Search for the cell housing the specified text and yield its (X, Y) center coordinate. 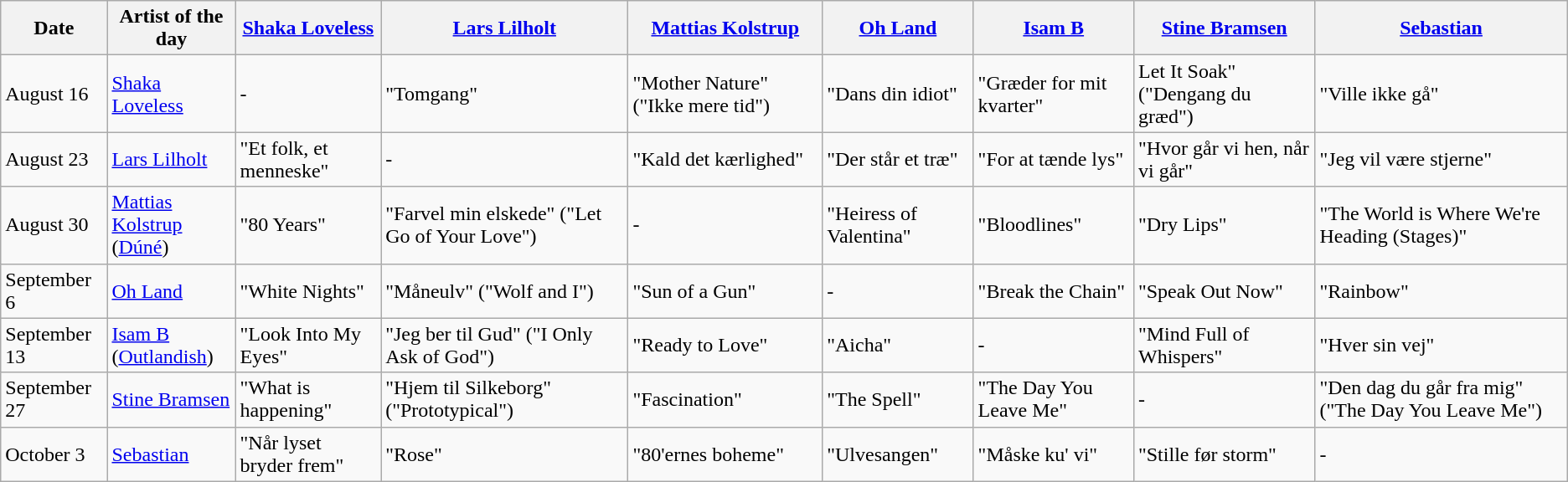
"Heiress of Valentina" (898, 225)
Let It Soak" ("Dengang du græd") (1225, 94)
"Et folk, et menneske" (308, 159)
"Når lyset bryder frem" (308, 454)
"Tomgang" (504, 94)
"Rainbow" (1441, 291)
"The Day You Leave Me" (1054, 400)
September 27 (54, 400)
"Kald det kærlighed" (725, 159)
"Den dag du går fra mig" ("The Day You Leave Me") (1441, 400)
"80'ernes boheme" (725, 454)
"Der står et træ" (898, 159)
Mattias Kolstrup (725, 28)
September 13 (54, 345)
"Hvor går vi hen, når vi går" (1225, 159)
"Dans din idiot" (898, 94)
Isam B(Outlandish) (171, 345)
"What is happening" (308, 400)
October 3 (54, 454)
August 30 (54, 225)
"Speak Out Now" (1225, 291)
"Bloodlines" (1054, 225)
"Jeg vil være stjerne" (1441, 159)
"The Spell" (898, 400)
"Farvel min elskede" ("Let Go of Your Love") (504, 225)
"Ville ikke gå" (1441, 94)
"Mind Full of Whispers" (1225, 345)
"White Nights" (308, 291)
"Hver sin vej" (1441, 345)
Artist of the day (171, 28)
"Rose" (504, 454)
Mattias Kolstrup(Dúné) (171, 225)
Isam B (1054, 28)
"Stille før storm" (1225, 454)
"Jeg ber til Gud" ("I Only Ask of God") (504, 345)
August 23 (54, 159)
"Græder for mit kvarter" (1054, 94)
September 6 (54, 291)
"Aicha" (898, 345)
"Sun of a Gun" (725, 291)
"Dry Lips" (1225, 225)
"The World is Where We're Heading (Stages)" (1441, 225)
"Fascination" (725, 400)
"Måske ku' vi" (1054, 454)
"For at tænde lys" (1054, 159)
"Måneulv" ("Wolf and I") (504, 291)
August 16 (54, 94)
"Break the Chain" (1054, 291)
"Ready to Love" (725, 345)
Date (54, 28)
"Look Into My Eyes" (308, 345)
"Hjem til Silkeborg" ("Prototypical") (504, 400)
"Ulvesangen" (898, 454)
"80 Years" (308, 225)
"Mother Nature" ("Ikke mere tid") (725, 94)
